From the cell containing the given text, extract its center point as (x, y) coordinate. 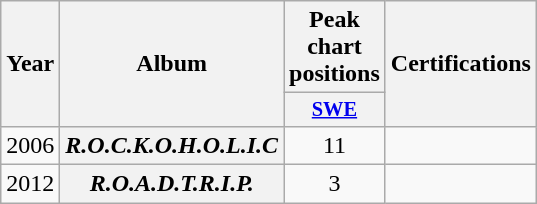
2006 (30, 145)
11 (335, 145)
2012 (30, 184)
R.O.A.D.T.R.I.P. (172, 184)
Album (172, 64)
Certifications (460, 64)
Peak chart positions (335, 47)
R.O.C.K.O.H.O.L.I.C (172, 145)
SWE (335, 110)
3 (335, 184)
Year (30, 64)
